Detect which cell encompasses the target text, then output its (X, Y) center coordinate. 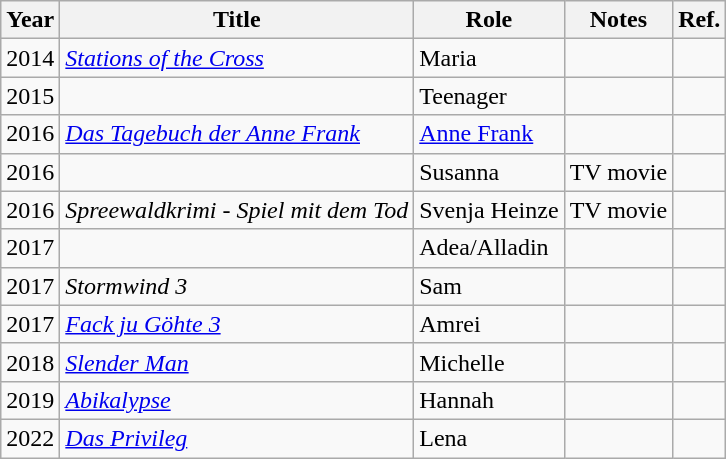
Fack ju Göhte 3 (237, 324)
Notes (618, 20)
2022 (30, 438)
Anne Frank (489, 134)
Title (237, 20)
Maria (489, 58)
Michelle (489, 362)
Hannah (489, 400)
Adea/Alladin (489, 248)
Lena (489, 438)
Das Privileg (237, 438)
Slender Man (237, 362)
Teenager (489, 96)
2014 (30, 58)
2018 (30, 362)
Das Tagebuch der Anne Frank (237, 134)
2015 (30, 96)
Susanna (489, 172)
Stations of the Cross (237, 58)
Abikalypse (237, 400)
2019 (30, 400)
Stormwind 3 (237, 286)
Ref. (700, 20)
Svenja Heinze (489, 210)
Spreewaldkrimi - Spiel mit dem Tod (237, 210)
Amrei (489, 324)
Role (489, 20)
Year (30, 20)
Sam (489, 286)
